Determine the (X, Y) coordinate at the center of the cell enclosing the given text.  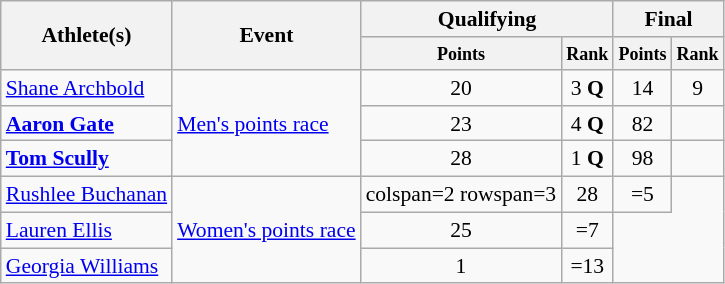
Aaron Gate (86, 124)
Women's points race (266, 230)
Shane Archbold (86, 88)
Men's points race (266, 124)
82 (642, 124)
20 (462, 88)
23 (462, 124)
1 (462, 266)
9 (698, 88)
4 Q (587, 124)
Athlete(s) (86, 36)
25 (462, 230)
=5 (642, 195)
=7 (587, 230)
1 Q (587, 159)
Event (266, 36)
14 (642, 88)
=13 (587, 266)
98 (642, 159)
Tom Scully (86, 159)
3 Q (587, 88)
Georgia Williams (86, 266)
colspan=2 rowspan=3 (462, 195)
Qualifying (488, 19)
Rushlee Buchanan (86, 195)
Lauren Ellis (86, 230)
Final (668, 19)
